Provide the (x, y) coordinate of the cell's center where the given text is located.  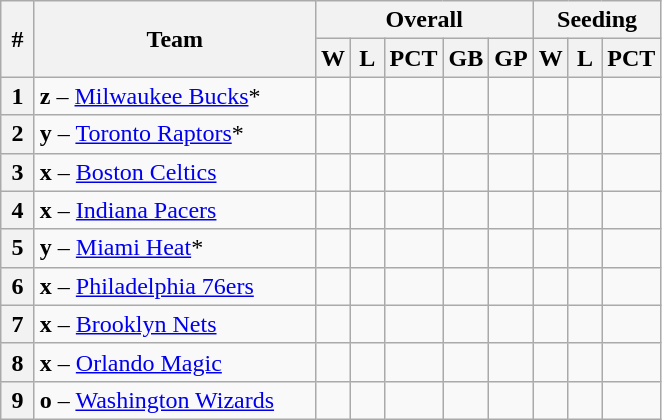
2 (18, 134)
x – Orlando Magic (174, 362)
GP (511, 58)
4 (18, 210)
Overall (424, 20)
6 (18, 286)
5 (18, 248)
Seeding (597, 20)
GB (466, 58)
y – Toronto Raptors* (174, 134)
Team (174, 39)
x – Philadelphia 76ers (174, 286)
8 (18, 362)
# (18, 39)
x – Boston Celtics (174, 172)
9 (18, 400)
y – Miami Heat* (174, 248)
o – Washington Wizards (174, 400)
x – Brooklyn Nets (174, 324)
3 (18, 172)
x – Indiana Pacers (174, 210)
1 (18, 96)
z – Milwaukee Bucks* (174, 96)
7 (18, 324)
